Pinpoint the cell where the given text exists, returning its [X, Y] midpoint coordinate. 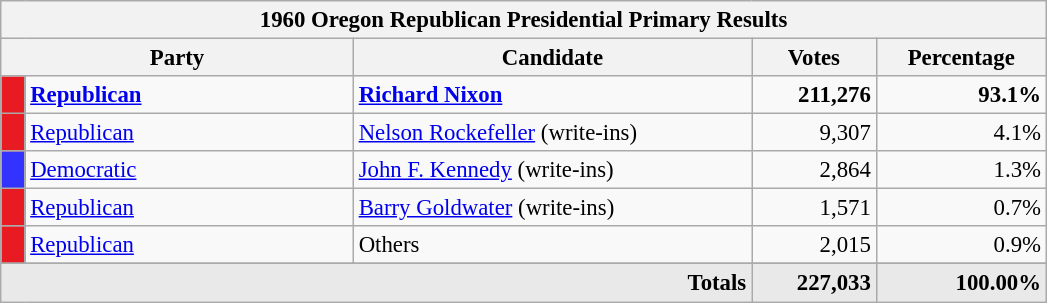
Candidate [552, 58]
Votes [814, 58]
Percentage [961, 58]
1.3% [961, 170]
Others [552, 245]
211,276 [814, 95]
Party [178, 58]
100.00% [961, 283]
9,307 [814, 133]
Richard Nixon [552, 95]
227,033 [814, 283]
93.1% [961, 95]
0.9% [961, 245]
1960 Oregon Republican Presidential Primary Results [524, 20]
4.1% [961, 133]
Totals [376, 283]
Democratic [189, 170]
John F. Kennedy (write-ins) [552, 170]
Nelson Rockefeller (write-ins) [552, 133]
2,864 [814, 170]
Barry Goldwater (write-ins) [552, 208]
2,015 [814, 245]
1,571 [814, 208]
0.7% [961, 208]
